Pinpoint the cell where the given text exists, returning its (x, y) midpoint coordinate. 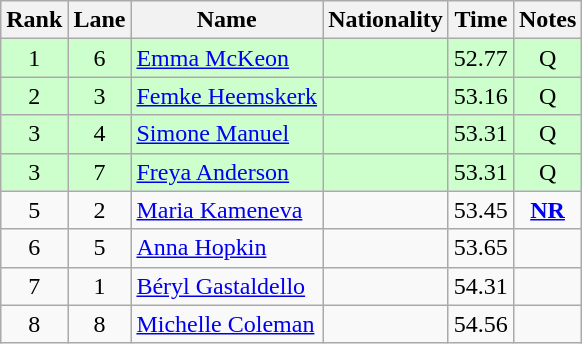
53.16 (480, 96)
53.45 (480, 210)
Béryl Gastaldello (227, 286)
Rank (34, 20)
52.77 (480, 58)
53.65 (480, 248)
Maria Kameneva (227, 210)
Name (227, 20)
Michelle Coleman (227, 324)
Notes (547, 20)
4 (100, 134)
Nationality (386, 20)
Time (480, 20)
54.31 (480, 286)
Femke Heemskerk (227, 96)
Lane (100, 20)
54.56 (480, 324)
Simone Manuel (227, 134)
Freya Anderson (227, 172)
Anna Hopkin (227, 248)
Emma McKeon (227, 58)
NR (547, 210)
